Scan for the cell matching the given text and deliver its [x, y] coordinate at center. 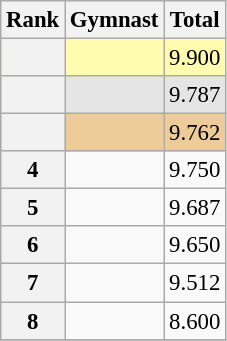
7 [33, 283]
5 [33, 208]
9.787 [195, 95]
4 [33, 170]
8 [33, 321]
9.512 [195, 283]
9.650 [195, 245]
9.762 [195, 133]
9.750 [195, 170]
6 [33, 245]
8.600 [195, 321]
Total [195, 20]
9.687 [195, 208]
Rank [33, 20]
Gymnast [114, 20]
9.900 [195, 58]
